Detect which cell encompasses the target text, then output its [x, y] center coordinate. 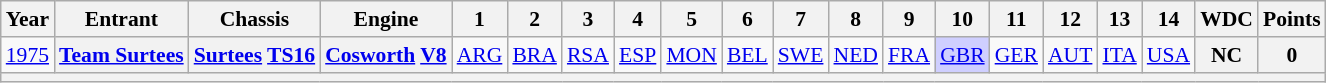
Chassis [254, 19]
9 [909, 19]
FRA [909, 55]
Cosworth V8 [386, 55]
ESP [638, 55]
ARG [480, 55]
ITA [1119, 55]
1 [480, 19]
3 [588, 19]
BRA [534, 55]
Engine [386, 19]
Team Surtees [122, 55]
Points [1292, 19]
0 [1292, 55]
NED [855, 55]
SWE [801, 55]
GER [1016, 55]
NC [1226, 55]
WDC [1226, 19]
6 [748, 19]
10 [962, 19]
USA [1168, 55]
1975 [28, 55]
4 [638, 19]
12 [1070, 19]
2 [534, 19]
RSA [588, 55]
BEL [748, 55]
GBR [962, 55]
MON [692, 55]
5 [692, 19]
Surtees TS16 [254, 55]
Entrant [122, 19]
8 [855, 19]
AUT [1070, 55]
11 [1016, 19]
7 [801, 19]
Year [28, 19]
14 [1168, 19]
13 [1119, 19]
